Output the (x, y) coordinate of the center of the cell containing the given text.  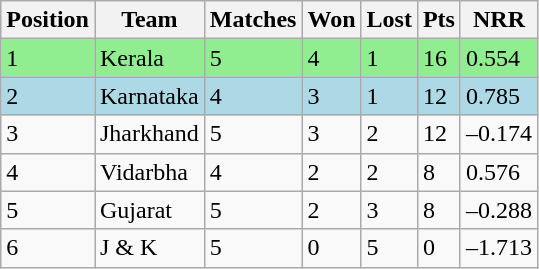
Won (332, 20)
0.576 (498, 172)
Jharkhand (149, 134)
Pts (438, 20)
Matches (253, 20)
Gujarat (149, 210)
0.785 (498, 96)
Vidarbha (149, 172)
–0.288 (498, 210)
–1.713 (498, 248)
–0.174 (498, 134)
NRR (498, 20)
0.554 (498, 58)
6 (48, 248)
J & K (149, 248)
Team (149, 20)
Lost (389, 20)
Position (48, 20)
Karnataka (149, 96)
16 (438, 58)
Kerala (149, 58)
